Find where the given text appears and provide that cell's center as [X, Y] coordinate. 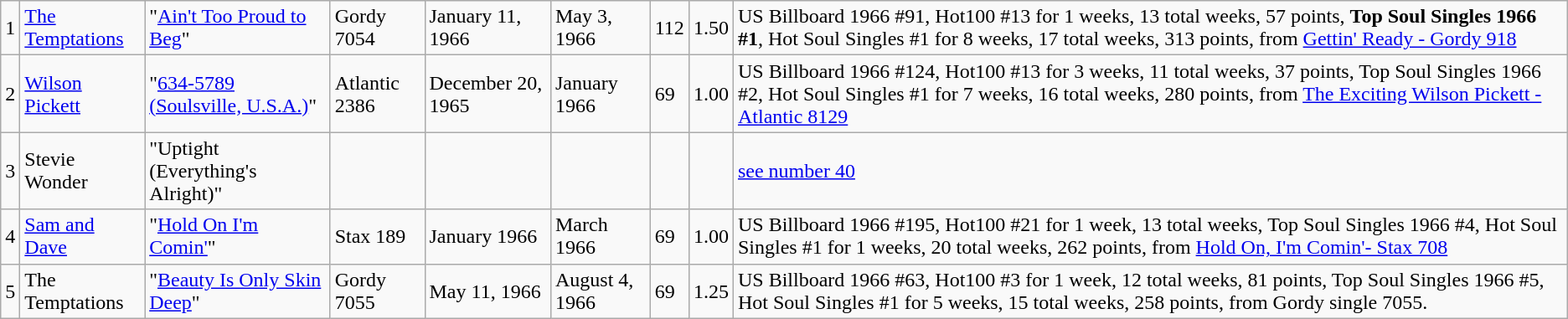
December 20, 1965 [487, 94]
March 1966 [600, 236]
5 [10, 291]
Sam and Dave [82, 236]
August 4, 1966 [600, 291]
"Ain't Too Proud to Beg" [238, 28]
1.25 [710, 291]
see number 40 [1150, 171]
1 [10, 28]
3 [10, 171]
Gordy 7054 [377, 28]
Wilson Pickett [82, 94]
Stax 189 [377, 236]
Atlantic 2386 [377, 94]
"Uptight (Everything's Alright)" [238, 171]
May 11, 1966 [487, 291]
"Hold On I'm Comin'" [238, 236]
1.50 [710, 28]
January 11, 1966 [487, 28]
Gordy 7055 [377, 291]
"634-5789 (Soulsville, U.S.A.)" [238, 94]
4 [10, 236]
112 [669, 28]
2 [10, 94]
May 3, 1966 [600, 28]
Stevie Wonder [82, 171]
"Beauty Is Only Skin Deep" [238, 291]
